Return the [x, y] coordinate for the center point of the cell that contains the specified text.  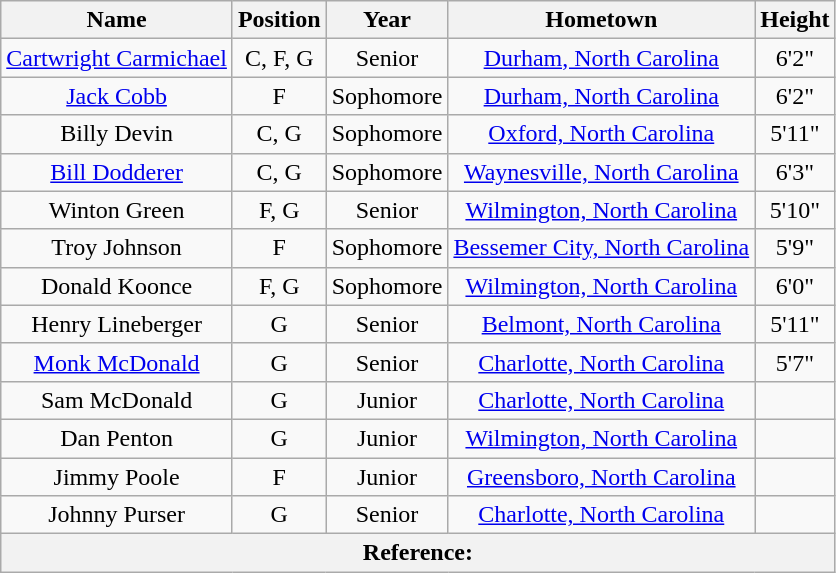
6'3" [795, 172]
Jack Cobb [117, 96]
Name [117, 20]
Jimmy Poole [117, 477]
5'10" [795, 210]
Belmont, North Carolina [602, 324]
5'7" [795, 362]
Troy Johnson [117, 248]
Greensboro, North Carolina [602, 477]
Monk McDonald [117, 362]
Bessemer City, North Carolina [602, 248]
Johnny Purser [117, 515]
Sam McDonald [117, 400]
6'0" [795, 286]
Donald Koonce [117, 286]
Henry Lineberger [117, 324]
Reference: [418, 553]
5'9" [795, 248]
Dan Penton [117, 438]
Position [279, 20]
Waynesville, North Carolina [602, 172]
Year [387, 20]
Bill Dodderer [117, 172]
C, F, G [279, 58]
Height [795, 20]
Cartwright Carmichael [117, 58]
Hometown [602, 20]
Billy Devin [117, 134]
Winton Green [117, 210]
Oxford, North Carolina [602, 134]
